Pinpoint the cell where the given text exists, returning its [x, y] midpoint coordinate. 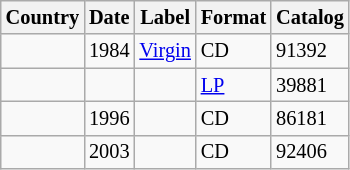
Virgin [164, 51]
Date [109, 17]
1996 [109, 118]
Catalog [310, 17]
1984 [109, 51]
Label [164, 17]
2003 [109, 152]
39881 [310, 85]
Country [42, 17]
LP [234, 85]
86181 [310, 118]
92406 [310, 152]
91392 [310, 51]
Format [234, 17]
